Find where the given text appears and provide that cell's center as [X, Y] coordinate. 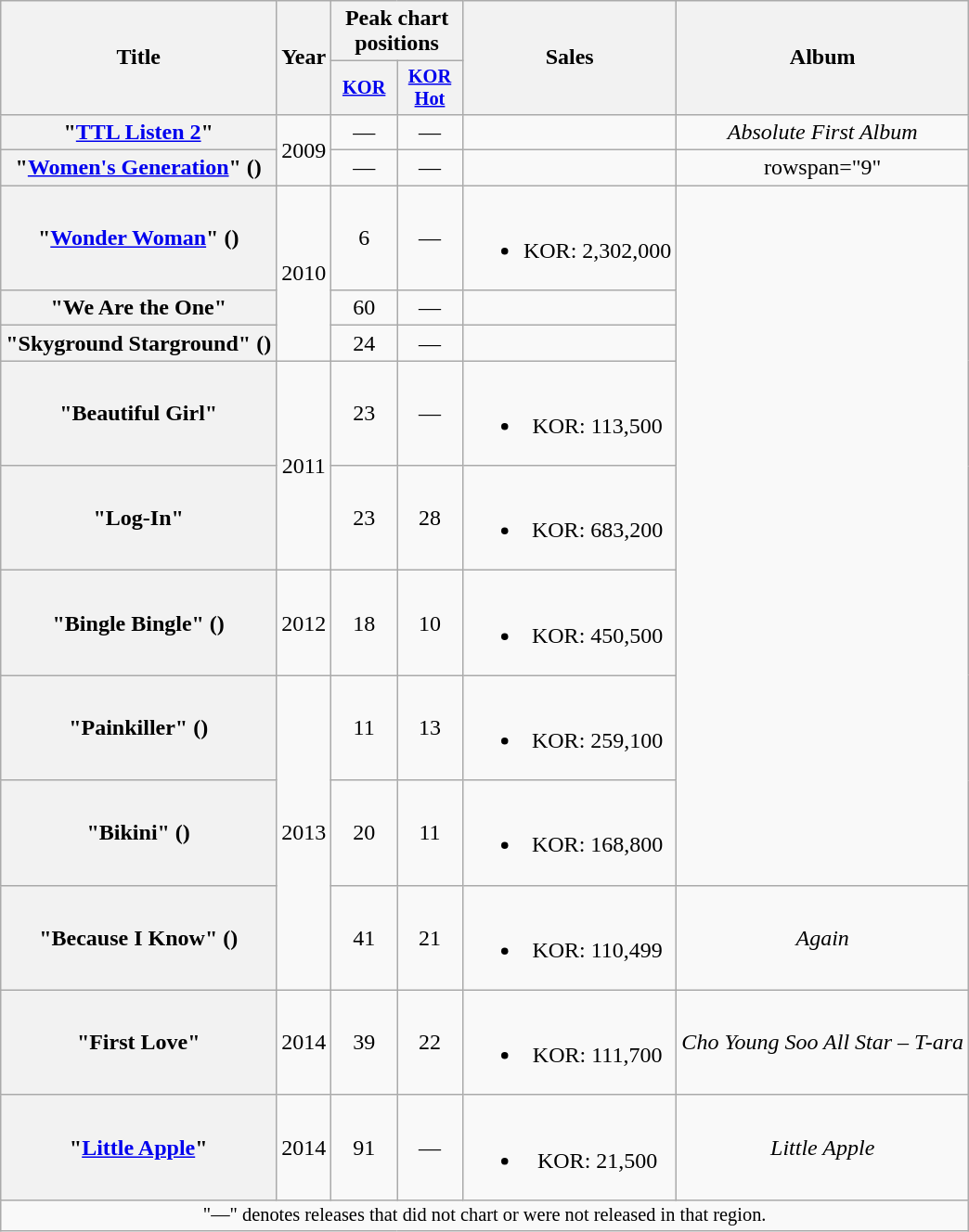
"Wonder Woman" () [139, 237]
"Skyground Starground" () [139, 343]
"TTL Listen 2" [139, 132]
KOR: 683,200 [569, 518]
KOR: 259,100 [569, 727]
24 [364, 343]
18 [364, 623]
"—" denotes releases that did not chart or were not released in that region. [484, 1215]
41 [364, 937]
6 [364, 237]
KOR: 2,302,000 [569, 237]
28 [431, 518]
KOR: 450,500 [569, 623]
2010 [304, 273]
2009 [304, 149]
91 [364, 1147]
Peak chart positions [397, 32]
Little Apple [822, 1147]
10 [431, 623]
"We Are the One" [139, 308]
Album [822, 58]
Sales [569, 58]
KOR Hot [431, 88]
KOR: 168,800 [569, 833]
"Painkiller" () [139, 727]
"Women's Generation" () [139, 168]
39 [364, 1043]
"Bingle Bingle" () [139, 623]
KOR: 21,500 [569, 1147]
"Log-In" [139, 518]
rowspan="9" [822, 168]
Again [822, 937]
Title [139, 58]
"Bikini" () [139, 833]
"Beautiful Girl" [139, 414]
"First Love" [139, 1043]
KOR: 111,700 [569, 1043]
Absolute First Album [822, 132]
22 [431, 1043]
60 [364, 308]
"Little Apple" [139, 1147]
20 [364, 833]
2012 [304, 623]
"Because I Know" () [139, 937]
2013 [304, 833]
KOR: 113,500 [569, 414]
Cho Young Soo All Star – T-ara [822, 1043]
KOR: 110,499 [569, 937]
13 [431, 727]
KOR [364, 88]
Year [304, 58]
2011 [304, 466]
21 [431, 937]
